Pinpoint the cell where the given text exists, returning its (x, y) midpoint coordinate. 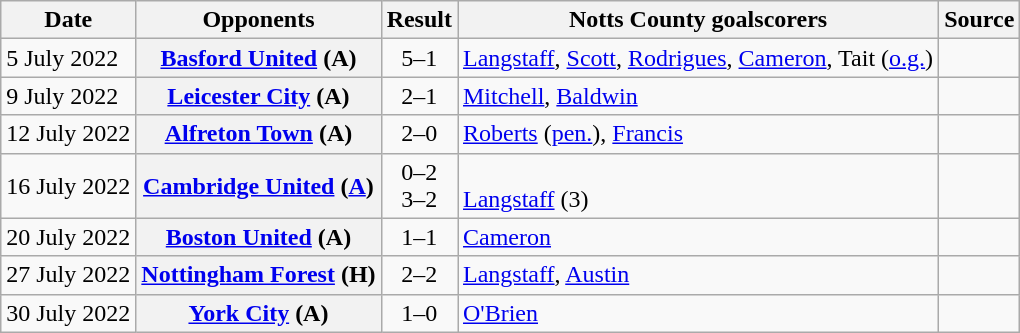
30 July 2022 (68, 313)
Source (980, 20)
Opponents (258, 20)
Mitchell, Baldwin (698, 96)
Notts County goalscorers (698, 20)
2–1 (419, 96)
Langstaff, Scott, Rodrigues, Cameron, Tait (o.g.) (698, 58)
Cambridge United (A) (258, 186)
0–2 3–2 (419, 186)
Langstaff (3) (698, 186)
1–0 (419, 313)
O'Brien (698, 313)
9 July 2022 (68, 96)
Boston United (A) (258, 237)
Cameron (698, 237)
5 July 2022 (68, 58)
Roberts (pen.), Francis (698, 134)
27 July 2022 (68, 275)
2–2 (419, 275)
5–1 (419, 58)
16 July 2022 (68, 186)
Date (68, 20)
1–1 (419, 237)
12 July 2022 (68, 134)
20 July 2022 (68, 237)
Langstaff, Austin (698, 275)
Leicester City (A) (258, 96)
Nottingham Forest (H) (258, 275)
2–0 (419, 134)
Basford United (A) (258, 58)
Alfreton Town (A) (258, 134)
Result (419, 20)
York City (A) (258, 313)
